Return the (x, y) coordinate for the center point of the cell that contains the specified text.  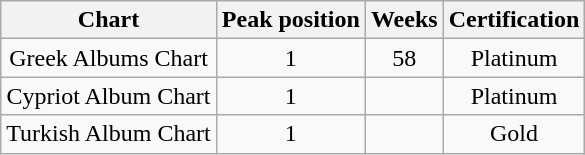
Weeks (404, 20)
Turkish Album Chart (109, 134)
Cypriot Album Chart (109, 96)
Peak position (290, 20)
Gold (514, 134)
Greek Albums Chart (109, 58)
Certification (514, 20)
58 (404, 58)
Chart (109, 20)
